Output the (x, y) coordinate of the center of the cell containing the given text.  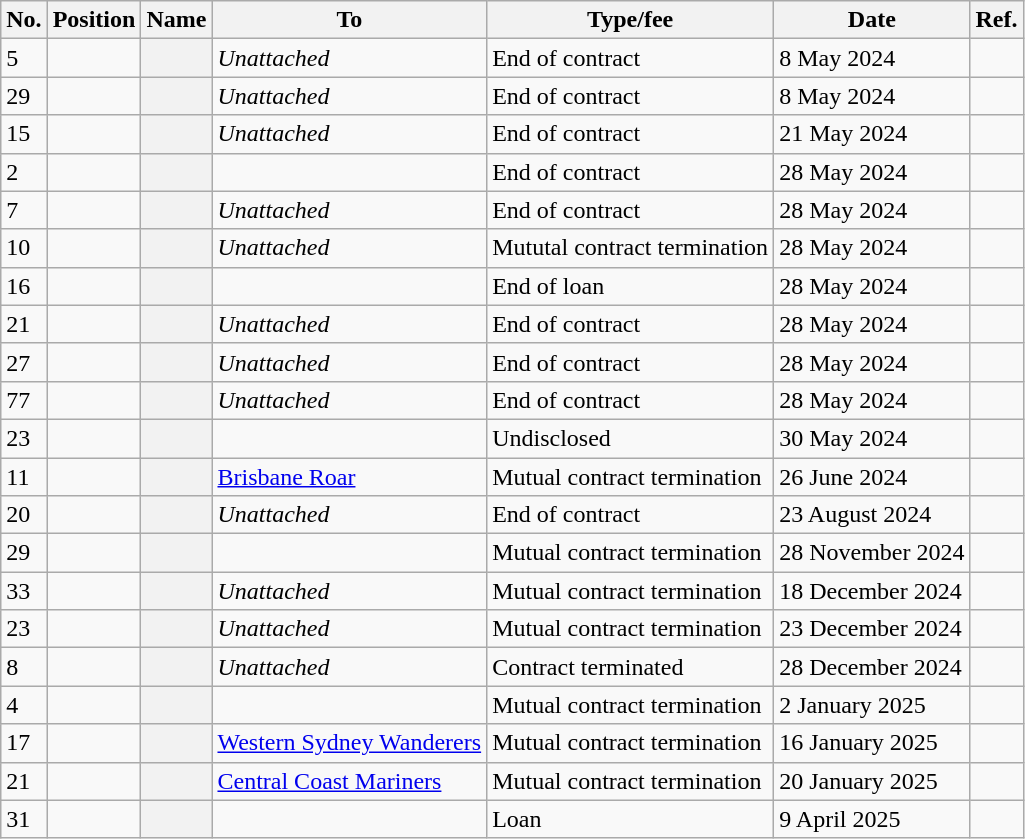
Position (94, 20)
17 (24, 743)
To (350, 20)
23 August 2024 (872, 515)
26 June 2024 (872, 477)
23 December 2024 (872, 629)
No. (24, 20)
5 (24, 58)
77 (24, 400)
End of loan (630, 286)
Ref. (996, 20)
9 April 2025 (872, 819)
4 (24, 705)
Brisbane Roar (350, 477)
20 (24, 515)
21 May 2024 (872, 134)
7 (24, 210)
Contract terminated (630, 667)
11 (24, 477)
10 (24, 248)
31 (24, 819)
33 (24, 591)
Type/fee (630, 20)
Western Sydney Wanderers (350, 743)
Name (176, 20)
16 (24, 286)
15 (24, 134)
Date (872, 20)
20 January 2025 (872, 781)
30 May 2024 (872, 438)
28 December 2024 (872, 667)
28 November 2024 (872, 553)
Loan (630, 819)
Undisclosed (630, 438)
27 (24, 362)
18 December 2024 (872, 591)
Mututal contract termination (630, 248)
2 (24, 172)
8 (24, 667)
Central Coast Mariners (350, 781)
16 January 2025 (872, 743)
2 January 2025 (872, 705)
